From the cell containing the given text, extract its center point as [X, Y] coordinate. 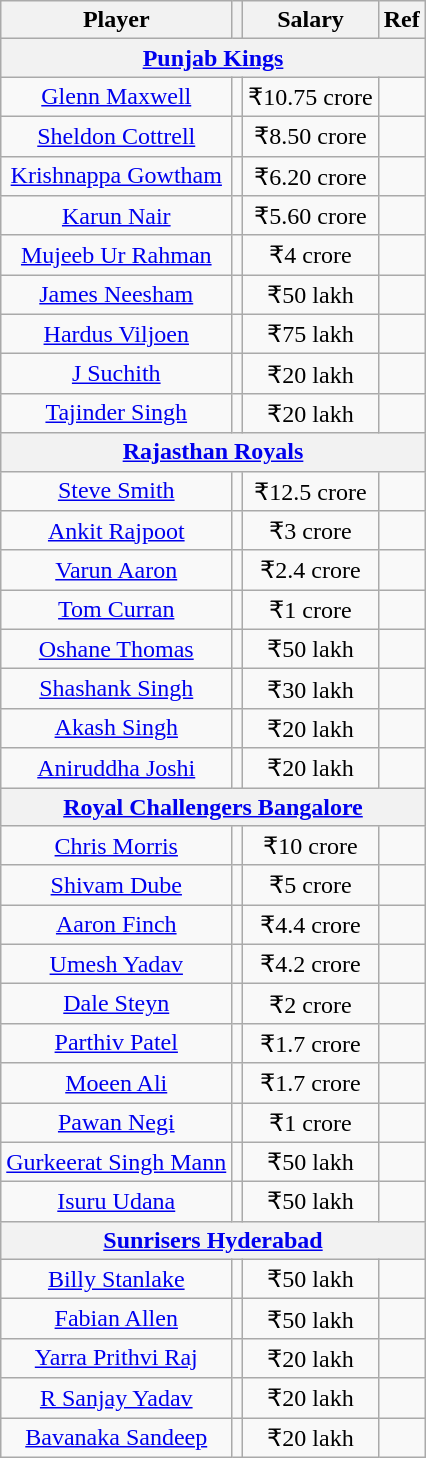
Aaron Finch [116, 925]
James Neesham [116, 295]
₹10 crore [310, 846]
₹2 crore [310, 1004]
Gurkeerat Singh Mann [116, 1162]
Isuru Udana [116, 1202]
₹4.4 crore [310, 925]
Shashank Singh [116, 689]
R Sanjay Yadav [116, 1398]
Fabian Allen [116, 1319]
Rajasthan Royals [213, 452]
Aniruddha Joshi [116, 768]
Hardus Viljoen [116, 334]
₹3 crore [310, 531]
Yarra Prithvi Raj [116, 1358]
Billy Stanlake [116, 1279]
J Suchith [116, 374]
₹5.60 crore [310, 216]
₹8.50 crore [310, 136]
₹10.75 crore [310, 97]
Ref [402, 20]
Player [116, 20]
₹12.5 crore [310, 491]
₹75 lakh [310, 334]
Tajinder Singh [116, 413]
Punjab Kings [213, 58]
Bavanaka Sandeep [116, 1438]
Pawan Negi [116, 1122]
₹6.20 crore [310, 176]
Moeen Ali [116, 1083]
Oshane Thomas [116, 649]
Royal Challengers Bangalore [213, 807]
₹30 lakh [310, 689]
₹4 crore [310, 255]
Chris Morris [116, 846]
Sunrisers Hyderabad [213, 1240]
₹4.2 crore [310, 964]
Dale Steyn [116, 1004]
Parthiv Patel [116, 1043]
Karun Nair [116, 216]
Salary [310, 20]
Glenn Maxwell [116, 97]
₹5 crore [310, 885]
Umesh Yadav [116, 964]
Sheldon Cottrell [116, 136]
Ankit Rajpoot [116, 531]
Tom Curran [116, 610]
Varun Aaron [116, 570]
₹2.4 crore [310, 570]
Steve Smith [116, 491]
Krishnappa Gowtham [116, 176]
Shivam Dube [116, 885]
Mujeeb Ur Rahman [116, 255]
Akash Singh [116, 728]
